Output the [X, Y] coordinate of the center of the cell containing the given text.  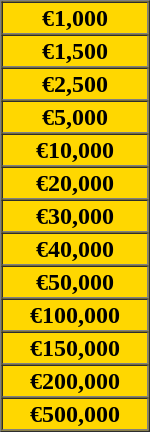
€500,000 [76, 414]
€100,000 [76, 314]
€20,000 [76, 182]
€200,000 [76, 380]
€1,000 [76, 18]
€10,000 [76, 150]
€2,500 [76, 84]
€30,000 [76, 216]
€5,000 [76, 116]
€50,000 [76, 282]
€150,000 [76, 348]
€1,500 [76, 50]
€40,000 [76, 248]
